Capture the cell that displays the provided text and extract its (X, Y) central coordinate. 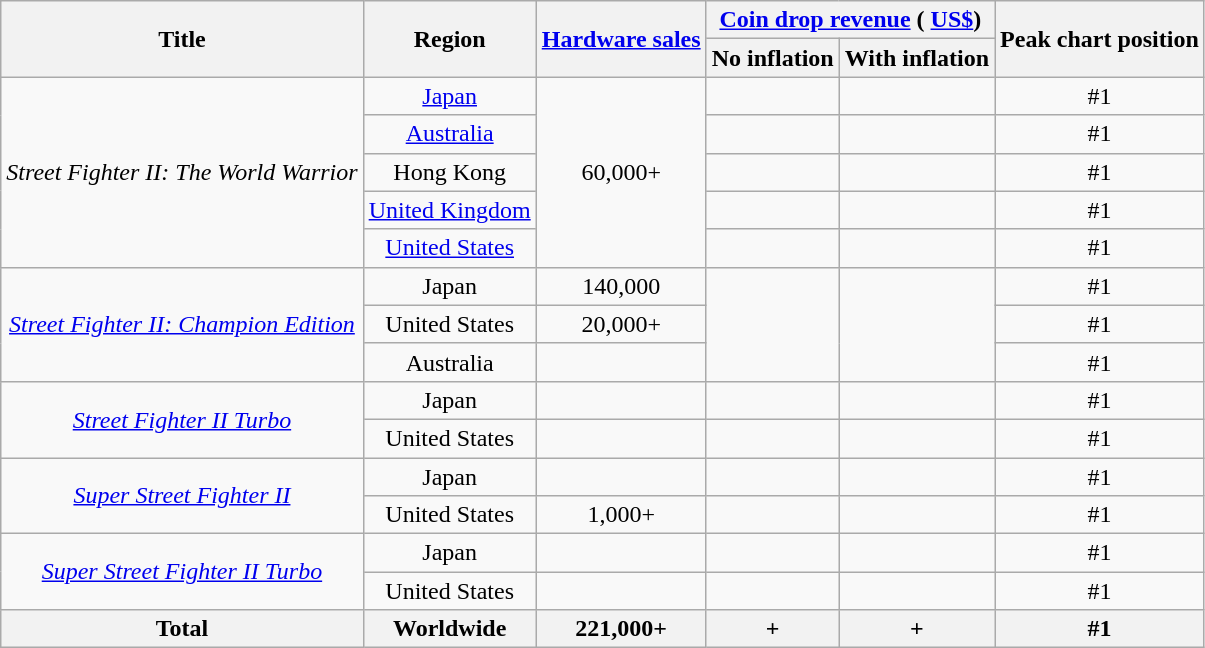
1,000+ (621, 515)
No inflation (772, 58)
Worldwide (450, 629)
Region (450, 39)
Hardware sales (621, 39)
140,000 (621, 286)
60,000+ (621, 172)
Total (182, 629)
Title (182, 39)
Super Street Fighter II Turbo (182, 572)
Street Fighter II: Champion Edition (182, 324)
221,000+ (621, 629)
Super Street Fighter II (182, 496)
With inflation (916, 58)
Street Fighter II: The World Warrior (182, 172)
20,000+ (621, 324)
Peak chart position (1100, 39)
Street Fighter II Turbo (182, 419)
United Kingdom (450, 210)
Coin drop revenue ( US$) (850, 20)
Hong Kong (450, 172)
